For the text-containing cell, return its midpoint in [x, y] coordinate format. 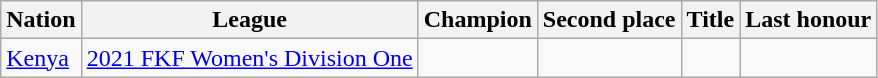
Kenya [41, 58]
Title [710, 20]
Champion [478, 20]
League [250, 20]
Second place [609, 20]
2021 FKF Women's Division One [250, 58]
Nation [41, 20]
Last honour [808, 20]
